Find where the given text appears and provide that cell's center as (X, Y) coordinate. 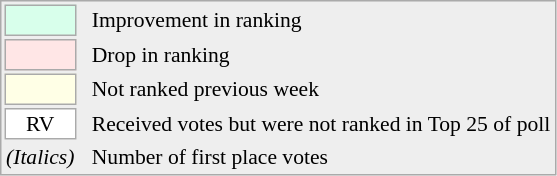
Improvement in ranking (320, 20)
Drop in ranking (320, 55)
Received votes but were not ranked in Top 25 of poll (320, 124)
(Italics) (40, 156)
Not ranked previous week (320, 90)
RV (40, 124)
Number of first place votes (320, 156)
